Find where the given text appears and provide that cell's center as (x, y) coordinate. 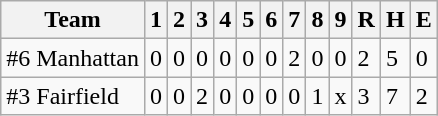
E (424, 20)
4 (226, 20)
8 (318, 20)
#3 Fairfield (73, 96)
6 (272, 20)
Team (73, 20)
x (340, 96)
H (395, 20)
9 (340, 20)
R (366, 20)
#6 Manhattan (73, 58)
